Determine the (X, Y) coordinate at the center of the cell enclosing the given text.  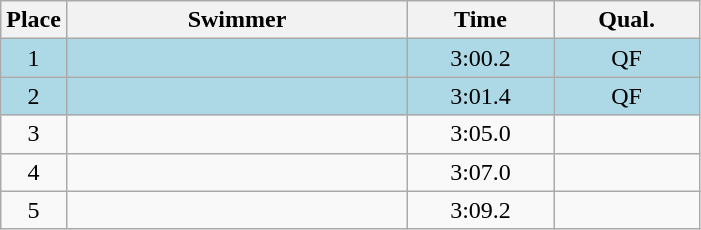
3:00.2 (481, 58)
Place (34, 20)
3:07.0 (481, 172)
5 (34, 210)
1 (34, 58)
3:09.2 (481, 210)
2 (34, 96)
Qual. (627, 20)
3:01.4 (481, 96)
Swimmer (236, 20)
Time (481, 20)
4 (34, 172)
3:05.0 (481, 134)
3 (34, 134)
